From the cell containing the given text, extract its center point as (x, y) coordinate. 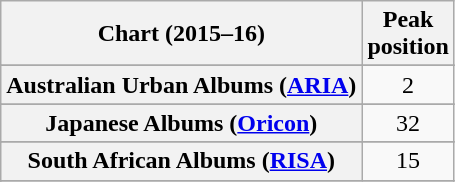
2 (408, 85)
Peak position (408, 34)
Australian Urban Albums (ARIA) (182, 85)
15 (408, 161)
South African Albums (RISA) (182, 161)
Chart (2015–16) (182, 34)
Japanese Albums (Oricon) (182, 123)
32 (408, 123)
